Detect which cell encompasses the target text, then output its (x, y) center coordinate. 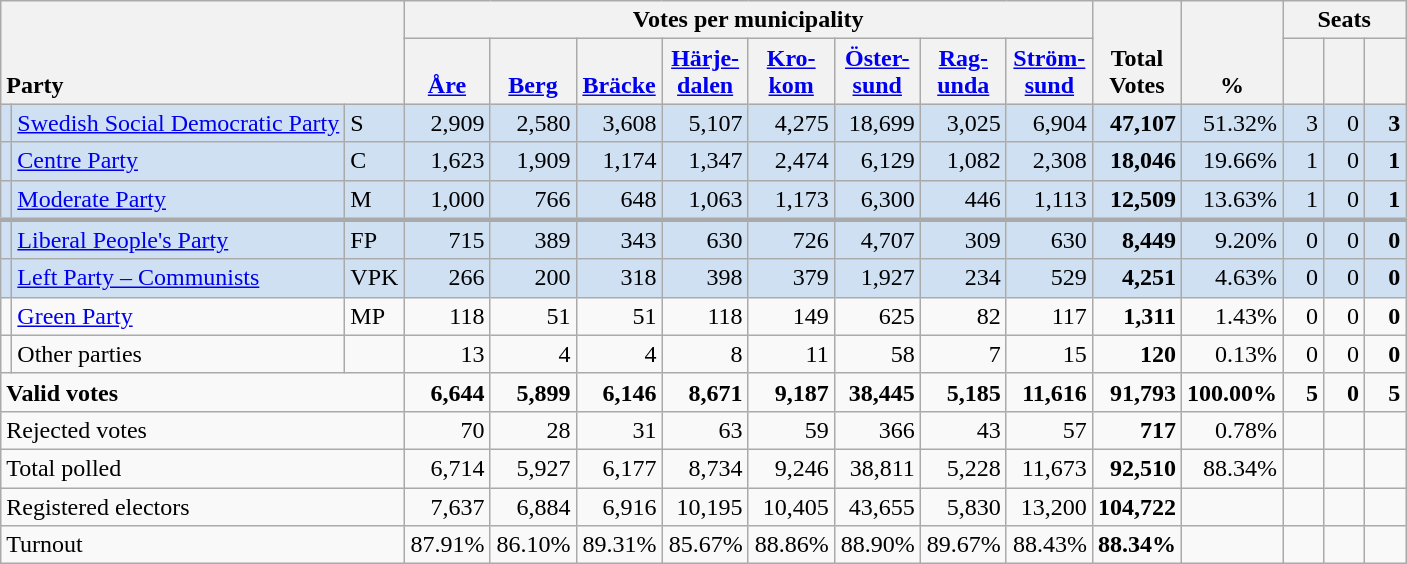
89.67% (963, 545)
343 (619, 240)
8,734 (705, 468)
Total Votes (1136, 52)
4.63% (1232, 278)
38,811 (877, 468)
Seats (1344, 20)
8,449 (1136, 240)
5,228 (963, 468)
47,107 (1136, 123)
1,927 (877, 278)
70 (447, 430)
398 (705, 278)
1.43% (1232, 316)
2,909 (447, 123)
6,884 (533, 507)
100.00% (1232, 392)
6,129 (877, 161)
Other parties (178, 354)
86.10% (533, 545)
379 (791, 278)
6,714 (447, 468)
4,707 (877, 240)
2,474 (791, 161)
11,616 (1049, 392)
13,200 (1049, 507)
1,113 (1049, 200)
63 (705, 430)
92,510 (1136, 468)
43,655 (877, 507)
59 (791, 430)
10,195 (705, 507)
149 (791, 316)
88.90% (877, 545)
Berg (533, 72)
VPK (374, 278)
Åre (447, 72)
11,673 (1049, 468)
5,830 (963, 507)
1,063 (705, 200)
4,251 (1136, 278)
Bräcke (619, 72)
Rag- unda (963, 72)
309 (963, 240)
446 (963, 200)
766 (533, 200)
Ström- sund (1049, 72)
91,793 (1136, 392)
0.78% (1232, 430)
266 (447, 278)
10,405 (791, 507)
7,637 (447, 507)
Valid votes (202, 392)
13 (447, 354)
89.31% (619, 545)
117 (1049, 316)
43 (963, 430)
717 (1136, 430)
88.43% (1049, 545)
0.13% (1232, 354)
200 (533, 278)
Rejected votes (202, 430)
Liberal People's Party (178, 240)
1,173 (791, 200)
120 (1136, 354)
1,623 (447, 161)
366 (877, 430)
234 (963, 278)
FP (374, 240)
5,927 (533, 468)
625 (877, 316)
Kro- kom (791, 72)
6,904 (1049, 123)
MP (374, 316)
Green Party (178, 316)
51.32% (1232, 123)
82 (963, 316)
1,347 (705, 161)
19.66% (1232, 161)
Left Party – Communists (178, 278)
104,722 (1136, 507)
13.63% (1232, 200)
1,000 (447, 200)
9,246 (791, 468)
1,082 (963, 161)
6,300 (877, 200)
318 (619, 278)
S (374, 123)
Party (202, 52)
C (374, 161)
57 (1049, 430)
Turnout (202, 545)
85.67% (705, 545)
5,899 (533, 392)
8,671 (705, 392)
5,185 (963, 392)
Moderate Party (178, 200)
9.20% (1232, 240)
715 (447, 240)
Registered electors (202, 507)
88.86% (791, 545)
1,909 (533, 161)
6,644 (447, 392)
8 (705, 354)
87.91% (447, 545)
2,308 (1049, 161)
1,174 (619, 161)
58 (877, 354)
38,445 (877, 392)
389 (533, 240)
6,916 (619, 507)
Votes per municipality (748, 20)
11 (791, 354)
2,580 (533, 123)
529 (1049, 278)
9,187 (791, 392)
Total polled (202, 468)
18,046 (1136, 161)
1,311 (1136, 316)
Öster- sund (877, 72)
7 (963, 354)
Centre Party (178, 161)
Swedish Social Democratic Party (178, 123)
31 (619, 430)
726 (791, 240)
6,177 (619, 468)
Härje- dalen (705, 72)
18,699 (877, 123)
% (1232, 52)
M (374, 200)
4,275 (791, 123)
12,509 (1136, 200)
15 (1049, 354)
3,608 (619, 123)
5,107 (705, 123)
3,025 (963, 123)
648 (619, 200)
6,146 (619, 392)
28 (533, 430)
